Capture the cell that displays the provided text and extract its [X, Y] central coordinate. 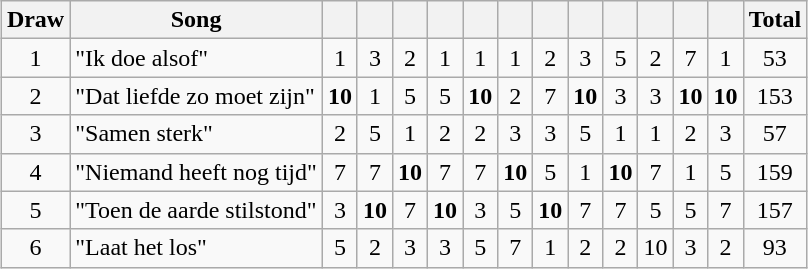
Total [775, 20]
157 [775, 210]
"Dat liefde zo moet zijn" [196, 96]
4 [35, 172]
"Ik doe alsof" [196, 58]
159 [775, 172]
53 [775, 58]
153 [775, 96]
"Laat het los" [196, 248]
57 [775, 134]
"Samen sterk" [196, 134]
Song [196, 20]
6 [35, 248]
93 [775, 248]
"Toen de aarde stilstond" [196, 210]
"Niemand heeft nog tijd" [196, 172]
Draw [35, 20]
